Provide the [X, Y] coordinate of the cell's center where the given text is located.  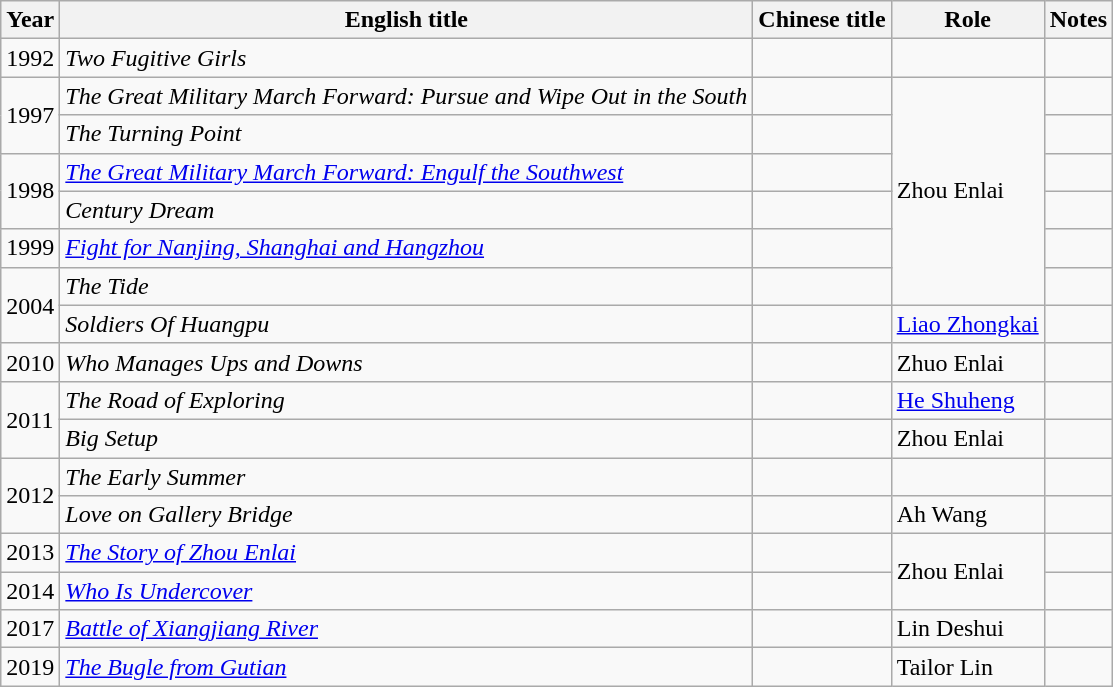
The Turning Point [406, 134]
2014 [30, 591]
Century Dream [406, 210]
2013 [30, 553]
The Early Summer [406, 477]
Zhuo Enlai [968, 362]
The Road of Exploring [406, 400]
Notes [1078, 20]
2012 [30, 496]
The Great Military March Forward: Pursue and Wipe Out in the South [406, 96]
Battle of Xiangjiang River [406, 629]
Year [30, 20]
Big Setup [406, 438]
Fight for Nanjing, Shanghai and Hangzhou [406, 248]
2010 [30, 362]
The Tide [406, 286]
Liao Zhongkai [968, 324]
Ah Wang [968, 515]
Chinese title [822, 20]
The Bugle from Gutian [406, 667]
Tailor Lin [968, 667]
Love on Gallery Bridge [406, 515]
Soldiers Of Huangpu [406, 324]
2011 [30, 419]
Role [968, 20]
Who Manages Ups and Downs [406, 362]
The Story of Zhou Enlai [406, 553]
English title [406, 20]
2017 [30, 629]
1999 [30, 248]
Lin Deshui [968, 629]
Two Fugitive Girls [406, 58]
1997 [30, 115]
2019 [30, 667]
He Shuheng [968, 400]
2004 [30, 305]
1998 [30, 191]
Who Is Undercover [406, 591]
1992 [30, 58]
The Great Military March Forward: Engulf the Southwest [406, 172]
